Provide the (X, Y) coordinate of the cell's center where the given text is located.  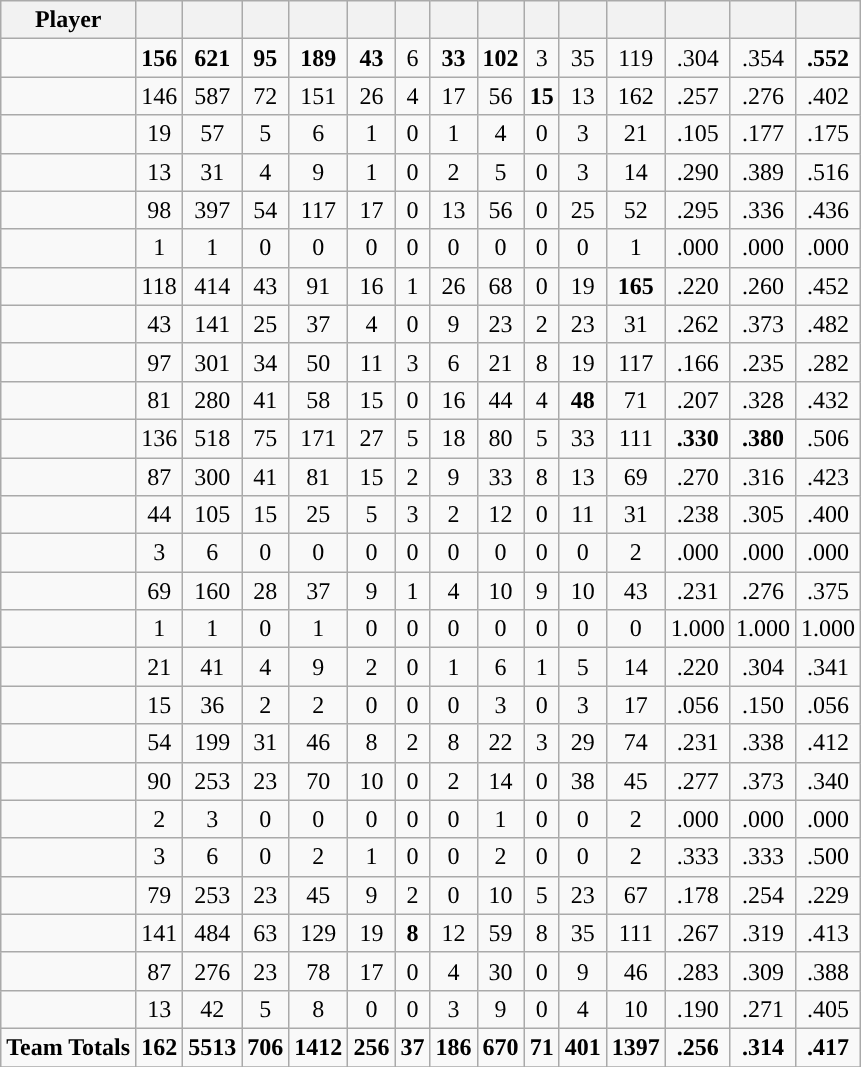
63 (266, 933)
29 (582, 743)
.500 (828, 857)
.314 (762, 1047)
68 (500, 286)
.436 (828, 210)
.190 (698, 1009)
80 (500, 438)
.177 (762, 134)
.412 (828, 743)
.375 (828, 591)
414 (212, 286)
.207 (698, 400)
670 (500, 1047)
.256 (698, 1047)
.260 (762, 286)
160 (212, 591)
.257 (698, 96)
.380 (762, 438)
199 (212, 743)
78 (318, 971)
28 (266, 591)
.105 (698, 134)
397 (212, 210)
.452 (828, 286)
118 (160, 286)
67 (636, 895)
.290 (698, 172)
79 (160, 895)
.277 (698, 781)
.271 (762, 1009)
.423 (828, 477)
5513 (212, 1047)
105 (212, 515)
.417 (828, 1047)
18 (454, 438)
.267 (698, 933)
.506 (828, 438)
.330 (698, 438)
.235 (762, 362)
.238 (698, 515)
98 (160, 210)
70 (318, 781)
38 (582, 781)
.552 (828, 58)
621 (212, 58)
57 (212, 134)
1412 (318, 1047)
280 (212, 400)
.178 (698, 895)
.254 (762, 895)
90 (160, 781)
.341 (828, 667)
95 (266, 58)
.432 (828, 400)
.270 (698, 477)
.413 (828, 933)
.282 (828, 362)
276 (212, 971)
52 (636, 210)
.166 (698, 362)
119 (636, 58)
.229 (828, 895)
1397 (636, 1047)
171 (318, 438)
.175 (828, 134)
129 (318, 933)
42 (212, 1009)
301 (212, 362)
186 (454, 1047)
58 (318, 400)
.305 (762, 515)
151 (318, 96)
.389 (762, 172)
484 (212, 933)
587 (212, 96)
91 (318, 286)
.516 (828, 172)
300 (212, 477)
30 (500, 971)
.354 (762, 58)
.402 (828, 96)
156 (160, 58)
189 (318, 58)
27 (372, 438)
.150 (762, 705)
.319 (762, 933)
34 (266, 362)
50 (318, 362)
102 (500, 58)
256 (372, 1047)
.262 (698, 324)
48 (582, 400)
59 (500, 933)
518 (212, 438)
.482 (828, 324)
Team Totals (68, 1047)
72 (266, 96)
.328 (762, 400)
.405 (828, 1009)
Player (68, 20)
.338 (762, 743)
.336 (762, 210)
165 (636, 286)
.309 (762, 971)
.283 (698, 971)
706 (266, 1047)
97 (160, 362)
401 (582, 1047)
22 (500, 743)
146 (160, 96)
.340 (828, 781)
.400 (828, 515)
136 (160, 438)
.295 (698, 210)
.316 (762, 477)
.388 (828, 971)
75 (266, 438)
36 (212, 705)
74 (636, 743)
